Return the (X, Y) coordinate for the center point of the cell that contains the specified text.  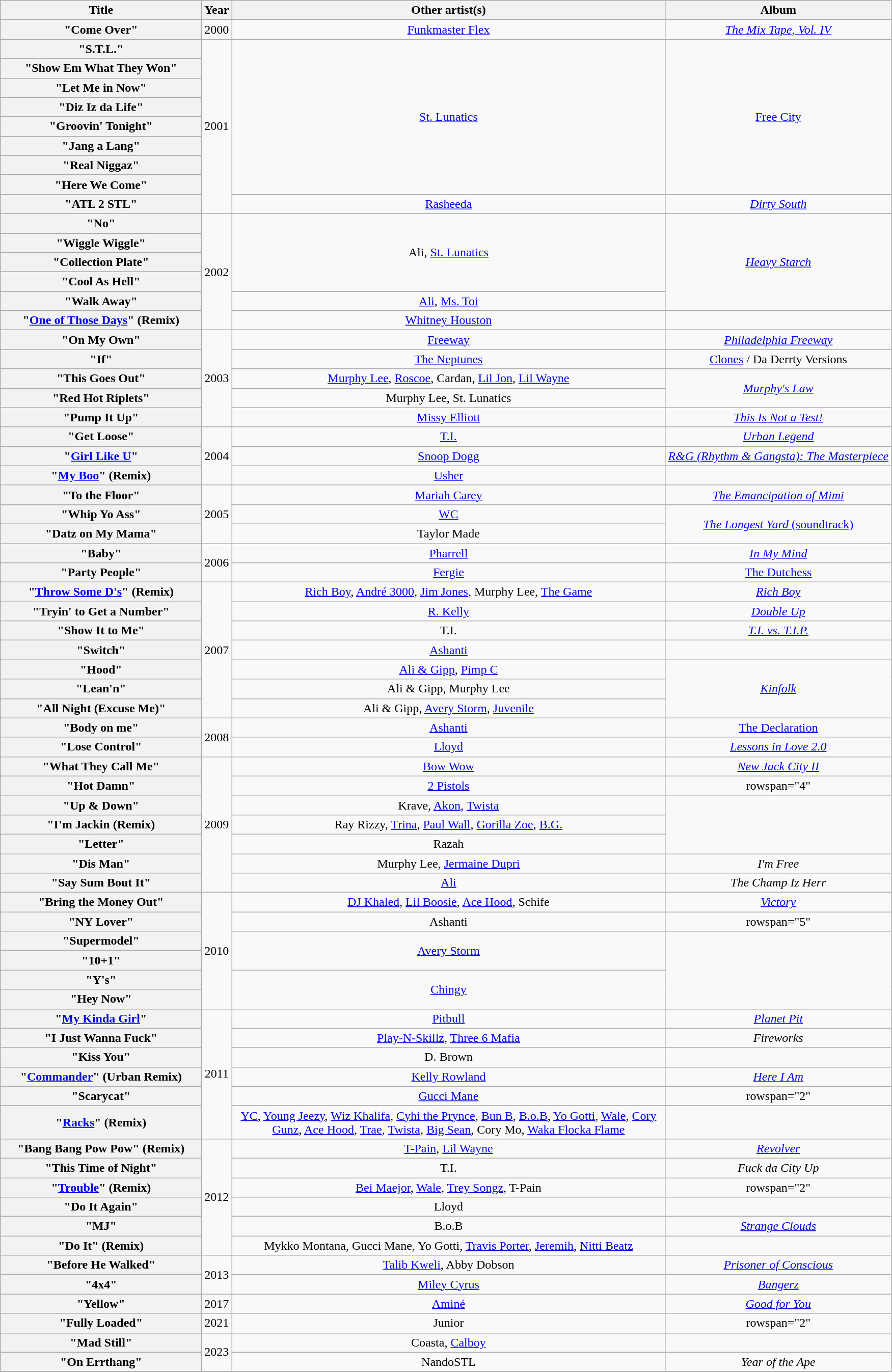
WC (448, 514)
"Scarycat" (101, 1096)
Revolver (778, 1148)
"Hey Now" (101, 999)
Usher (448, 475)
"Supermodel" (101, 941)
Fergie (448, 573)
Clones / Da Derrty Versions (778, 359)
The Dutchess (778, 573)
Chingy (448, 989)
2010 (217, 951)
Bow Wow (448, 766)
"Datz on My Mama" (101, 533)
Philadelphia Freeway (778, 340)
"This Time of Night" (101, 1168)
Murphy's Law (778, 388)
The Neptunes (448, 359)
"Fully Loaded" (101, 1323)
DJ Khaled, Lil Boosie, Ace Hood, Schife (448, 902)
2005 (217, 514)
"Pump It Up" (101, 417)
"Show It to Me" (101, 631)
Kinfolk (778, 689)
Ali, Ms. Toi (448, 301)
Mariah Carey (448, 495)
"I Just Wanna Fuck" (101, 1038)
"10+1" (101, 960)
I'm Free (778, 864)
Murphy Lee, St. Lunatics (448, 398)
2004 (217, 456)
"Dis Man" (101, 864)
Razah (448, 844)
"Girl Like U" (101, 456)
"Get Loose" (101, 437)
"Letter" (101, 844)
Play-N-Skillz, Three 6 Mafia (448, 1038)
"Lose Control" (101, 747)
"What They Call Me" (101, 766)
"Show Em What They Won" (101, 68)
T-Pain, Lil Wayne (448, 1148)
2009 (217, 824)
Kelly Rowland (448, 1077)
Coasta, Calboy (448, 1342)
The Mix Tape, Vol. IV (778, 30)
Double Up (778, 611)
The Longest Yard (soundtrack) (778, 524)
"Trouble" (Remix) (101, 1188)
Gucci Mane (448, 1096)
2023 (217, 1352)
Rich Boy, André 3000, Jim Jones, Murphy Lee, The Game (448, 592)
Lessons in Love 2.0 (778, 747)
"Groovin' Tonight" (101, 126)
"Baby" (101, 553)
2000 (217, 30)
"Kiss You" (101, 1057)
"Collection Plate" (101, 262)
2011 (217, 1074)
Whitney Houston (448, 320)
Ali & Gipp, Pimp C (448, 669)
Miley Cyrus (448, 1284)
T.I. vs. T.I.P. (778, 631)
Ali, St. Lunatics (448, 252)
Bangerz (778, 1284)
Pharrell (448, 553)
"One of Those Days" (Remix) (101, 320)
NandoSTL (448, 1362)
"Hood" (101, 669)
Mykko Montana, Gucci Mane, Yo Gotti, Travis Porter, Jeremih, Nitti Beatz (448, 1246)
"Bring the Money Out" (101, 902)
Funkmaster Flex (448, 30)
Ray Rizzy, Trina, Paul Wall, Gorilla Zoe, B.G. (448, 824)
In My Mind (778, 553)
Here I Am (778, 1077)
2013 (217, 1275)
2017 (217, 1304)
"Walk Away" (101, 301)
Avery Storm (448, 951)
rowspan="4" (778, 786)
2008 (217, 737)
"Party People" (101, 573)
Prisoner of Conscious (778, 1265)
"Yellow" (101, 1304)
"Say Sum Bout It" (101, 883)
Title (101, 10)
"Tryin' to Get a Number" (101, 611)
The Champ Iz Herr (778, 883)
Album (778, 10)
"S.T.L." (101, 49)
"Cool As Hell" (101, 282)
"Before He Walked" (101, 1265)
"Let Me in Now" (101, 88)
New Jack City II (778, 766)
Other artist(s) (448, 10)
Taylor Made (448, 533)
Dirty South (778, 204)
Junior (448, 1323)
The Emancipation of Mimi (778, 495)
The Declaration (778, 728)
"Lean'n" (101, 689)
Missy Elliott (448, 417)
"4x4" (101, 1284)
"Hot Damn" (101, 786)
2007 (217, 650)
Murphy Lee, Roscoe, Cardan, Lil Jon, Lil Wayne (448, 379)
2002 (217, 272)
"Switch" (101, 650)
Victory (778, 902)
Heavy Starch (778, 262)
"Up & Down" (101, 805)
"Jang a Lang" (101, 146)
"On My Own" (101, 340)
2012 (217, 1197)
Pitbull (448, 1018)
YC, Young Jeezy, Wiz Khalifa, Cyhi the Prynce, Bun B, B.o.B, Yo Gotti, Wale, Cory Gunz, Ace Hood, Trae, Twista, Big Sean, Cory Mo, Waka Flocka Flame (448, 1122)
"Real Niggaz" (101, 165)
Year (217, 10)
Ali (448, 883)
"Red Hot Riplets" (101, 398)
D. Brown (448, 1057)
Freeway (448, 340)
2001 (217, 126)
2003 (217, 379)
B.o.B (448, 1226)
Good for You (778, 1304)
"My Kinda Girl" (101, 1018)
St. Lunatics (448, 117)
Aminé (448, 1304)
Ali & Gipp, Murphy Lee (448, 689)
"Throw Some D's" (Remix) (101, 592)
"Body on me" (101, 728)
Rich Boy (778, 592)
Strange Clouds (778, 1226)
Ali & Gipp, Avery Storm, Juvenile (448, 708)
"Diz Iz da Life" (101, 107)
Krave, Akon, Twista (448, 805)
"This Goes Out" (101, 379)
2006 (217, 562)
Year of the Ape (778, 1362)
"Wiggle Wiggle" (101, 243)
Fireworks (778, 1038)
Fuck da City Up (778, 1168)
2021 (217, 1323)
rowspan="5" (778, 922)
Planet Pit (778, 1018)
"If" (101, 359)
R. Kelly (448, 611)
"Y's" (101, 980)
Bei Maejor, Wale, Trey Songz, T-Pain (448, 1188)
"No" (101, 223)
Murphy Lee, Jermaine Dupri (448, 864)
"Racks" (Remix) (101, 1122)
Rasheeda (448, 204)
Talib Kweli, Abby Dobson (448, 1265)
Urban Legend (778, 437)
"To the Floor" (101, 495)
"Here We Come" (101, 184)
"My Boo" (Remix) (101, 475)
"Bang Bang Pow Pow" (Remix) (101, 1148)
"All Night (Excuse Me)" (101, 708)
Snoop Dogg (448, 456)
"Mad Still" (101, 1342)
"I'm Jackin (Remix) (101, 824)
"On Errthang" (101, 1362)
"Whip Yo Ass" (101, 514)
"ATL 2 STL" (101, 204)
"Do It" (Remix) (101, 1246)
2 Pistols (448, 786)
"NY Lover" (101, 922)
"Do It Again" (101, 1207)
This Is Not a Test! (778, 417)
"Come Over" (101, 30)
R&G (Rhythm & Gangsta): The Masterpiece (778, 456)
Free City (778, 117)
"MJ" (101, 1226)
"Commander" (Urban Remix) (101, 1077)
